Capture the cell that displays the provided text and extract its (X, Y) central coordinate. 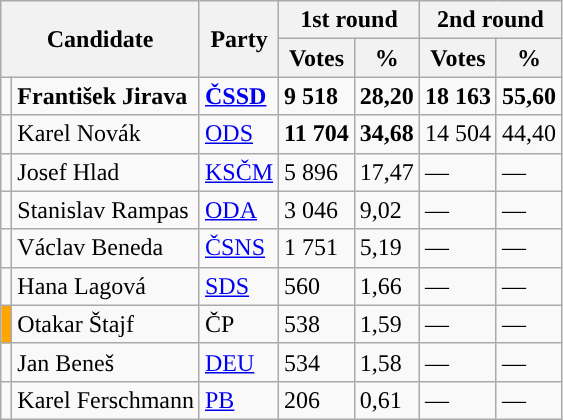
ODA (238, 210)
Karel Novák (106, 134)
34,68 (386, 134)
18 163 (458, 96)
1st round (350, 20)
14 504 (458, 134)
ČSSD (238, 96)
KSČM (238, 172)
560 (317, 286)
2nd round (490, 20)
ODS (238, 134)
Václav Beneda (106, 248)
Stanislav Rampas (106, 210)
5 896 (317, 172)
František Jirava (106, 96)
Candidate (100, 39)
1,66 (386, 286)
28,20 (386, 96)
Party (238, 39)
Hana Lagová (106, 286)
3 046 (317, 210)
DEU (238, 362)
Jan Beneš (106, 362)
1,58 (386, 362)
5,19 (386, 248)
9 518 (317, 96)
PB (238, 400)
17,47 (386, 172)
534 (317, 362)
0,61 (386, 400)
538 (317, 324)
1 751 (317, 248)
ČP (238, 324)
11 704 (317, 134)
206 (317, 400)
9,02 (386, 210)
SDS (238, 286)
1,59 (386, 324)
55,60 (528, 96)
44,40 (528, 134)
Josef Hlad (106, 172)
Karel Ferschmann (106, 400)
Otakar Štajf (106, 324)
ČSNS (238, 248)
